Provide the (x, y) coordinate of the cell's center where the given text is located.  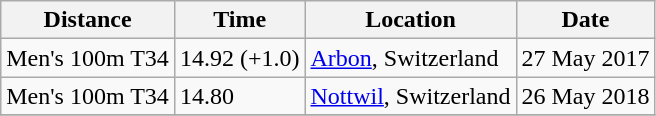
Distance (88, 20)
Nottwil, Switzerland (410, 96)
Location (410, 20)
Time (240, 20)
Arbon, Switzerland (410, 58)
27 May 2017 (586, 58)
14.92 (+1.0) (240, 58)
Date (586, 20)
14.80 (240, 96)
26 May 2018 (586, 96)
